Capture the cell that displays the provided text and extract its (X, Y) central coordinate. 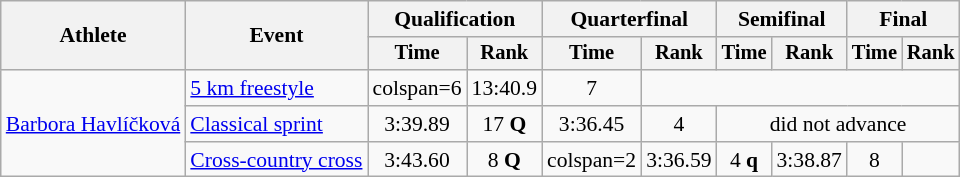
3:36.45 (592, 124)
Qualification (456, 19)
7 (592, 88)
3:39.89 (418, 124)
Classical sprint (276, 124)
13:40.9 (504, 88)
Quarterfinal (630, 19)
Athlete (94, 36)
did not advance (838, 124)
colspan=6 (418, 88)
Final (903, 19)
4 (678, 124)
Semifinal (782, 19)
5 km freestyle (276, 88)
Barbora Havlíčková (94, 124)
17 Q (504, 124)
Event (276, 36)
